Find where the given text appears and provide that cell's center as (x, y) coordinate. 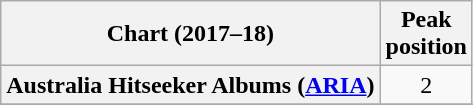
Peak position (426, 34)
2 (426, 85)
Chart (2017–18) (190, 34)
Australia Hitseeker Albums (ARIA) (190, 85)
